Output the (x, y) coordinate of the center of the cell containing the given text.  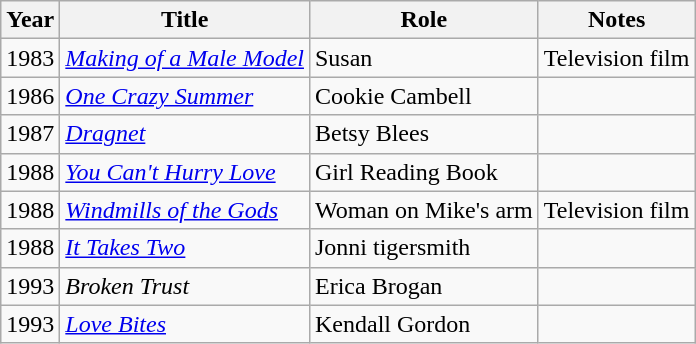
Love Bites (185, 324)
Erica Brogan (424, 286)
Notes (616, 20)
Girl Reading Book (424, 172)
Role (424, 20)
1983 (30, 58)
Windmills of the Gods (185, 210)
Woman on Mike's arm (424, 210)
Making of a Male Model (185, 58)
Year (30, 20)
It Takes Two (185, 248)
Dragnet (185, 134)
Cookie Cambell (424, 96)
1987 (30, 134)
Broken Trust (185, 286)
1986 (30, 96)
One Crazy Summer (185, 96)
Title (185, 20)
Jonni tigersmith (424, 248)
Kendall Gordon (424, 324)
You Can't Hurry Love (185, 172)
Betsy Blees (424, 134)
Susan (424, 58)
